Output the (x, y) coordinate of the center of the cell containing the given text.  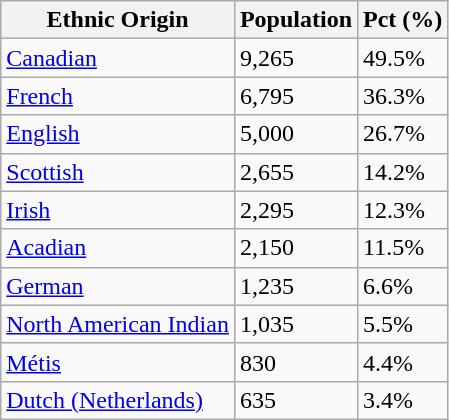
26.7% (403, 134)
Acadian (118, 248)
Scottish (118, 172)
830 (296, 362)
14.2% (403, 172)
Irish (118, 210)
North American Indian (118, 324)
Pct (%) (403, 20)
Ethnic Origin (118, 20)
2,655 (296, 172)
635 (296, 400)
German (118, 286)
Canadian (118, 58)
11.5% (403, 248)
5,000 (296, 134)
2,150 (296, 248)
1,235 (296, 286)
Dutch (Netherlands) (118, 400)
French (118, 96)
36.3% (403, 96)
Métis (118, 362)
Population (296, 20)
3.4% (403, 400)
12.3% (403, 210)
9,265 (296, 58)
4.4% (403, 362)
1,035 (296, 324)
English (118, 134)
5.5% (403, 324)
49.5% (403, 58)
2,295 (296, 210)
6,795 (296, 96)
6.6% (403, 286)
